Scan for the cell matching the given text and deliver its (X, Y) coordinate at center. 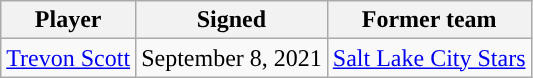
Salt Lake City Stars (429, 58)
Signed (232, 20)
Former team (429, 20)
September 8, 2021 (232, 58)
Player (68, 20)
Trevon Scott (68, 58)
